Capture the cell that displays the provided text and extract its (X, Y) central coordinate. 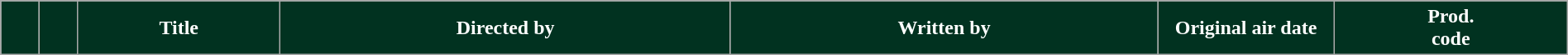
Written by (944, 28)
Directed by (505, 28)
Prod.code (1451, 28)
Title (179, 28)
Original air date (1246, 28)
